Output the [x, y] coordinate of the center of the cell containing the given text.  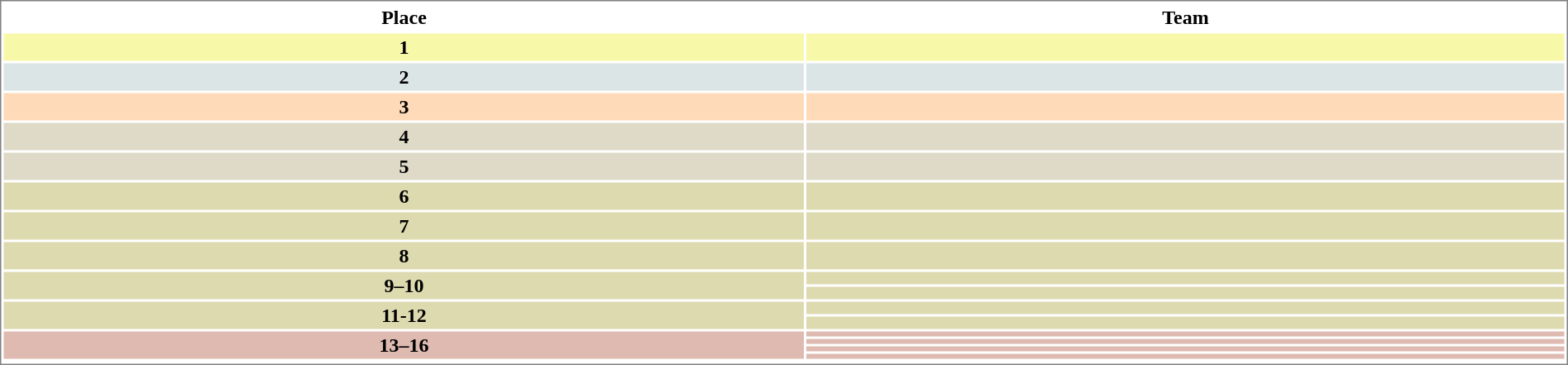
11-12 [404, 315]
6 [404, 195]
3 [404, 106]
1 [404, 46]
Place [404, 17]
2 [404, 76]
8 [404, 255]
5 [404, 166]
9–10 [404, 285]
13–16 [404, 344]
Team [1185, 17]
4 [404, 136]
7 [404, 225]
